Locate the cell with the specified text and output its [x, y] center coordinate. 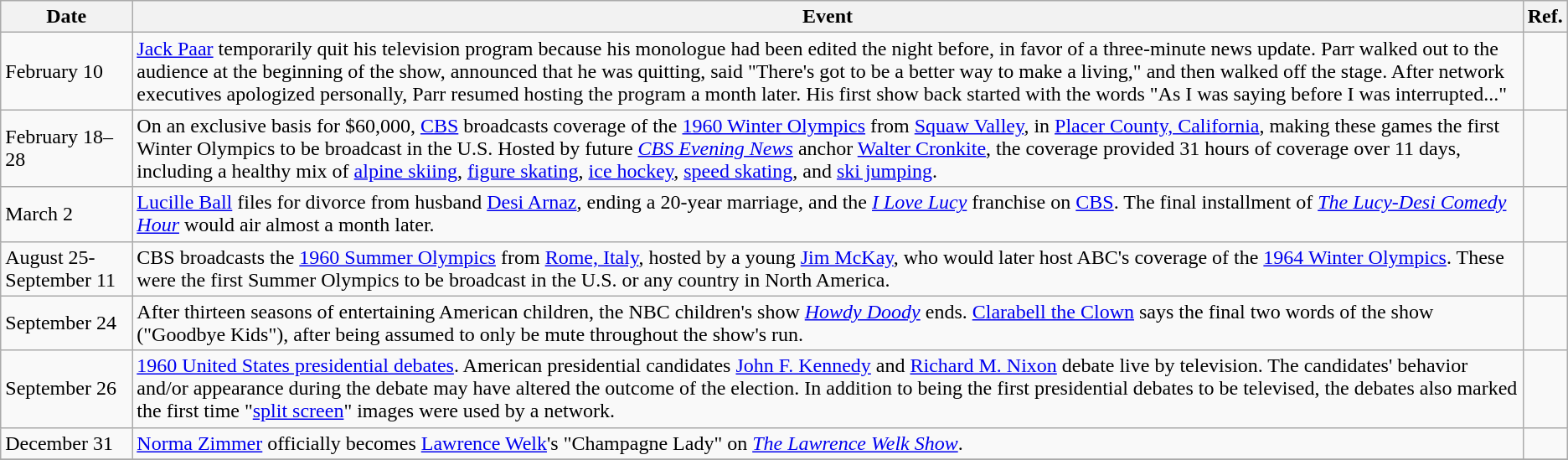
September 24 [67, 323]
Event [828, 17]
Norma Zimmer officially becomes Lawrence Welk's "Champagne Lady" on The Lawrence Welk Show. [828, 443]
September 26 [67, 389]
Date [67, 17]
Ref. [1545, 17]
February 10 [67, 71]
February 18–28 [67, 148]
August 25-September 11 [67, 268]
December 31 [67, 443]
March 2 [67, 214]
